Output the [x, y] coordinate of the center of the cell containing the given text.  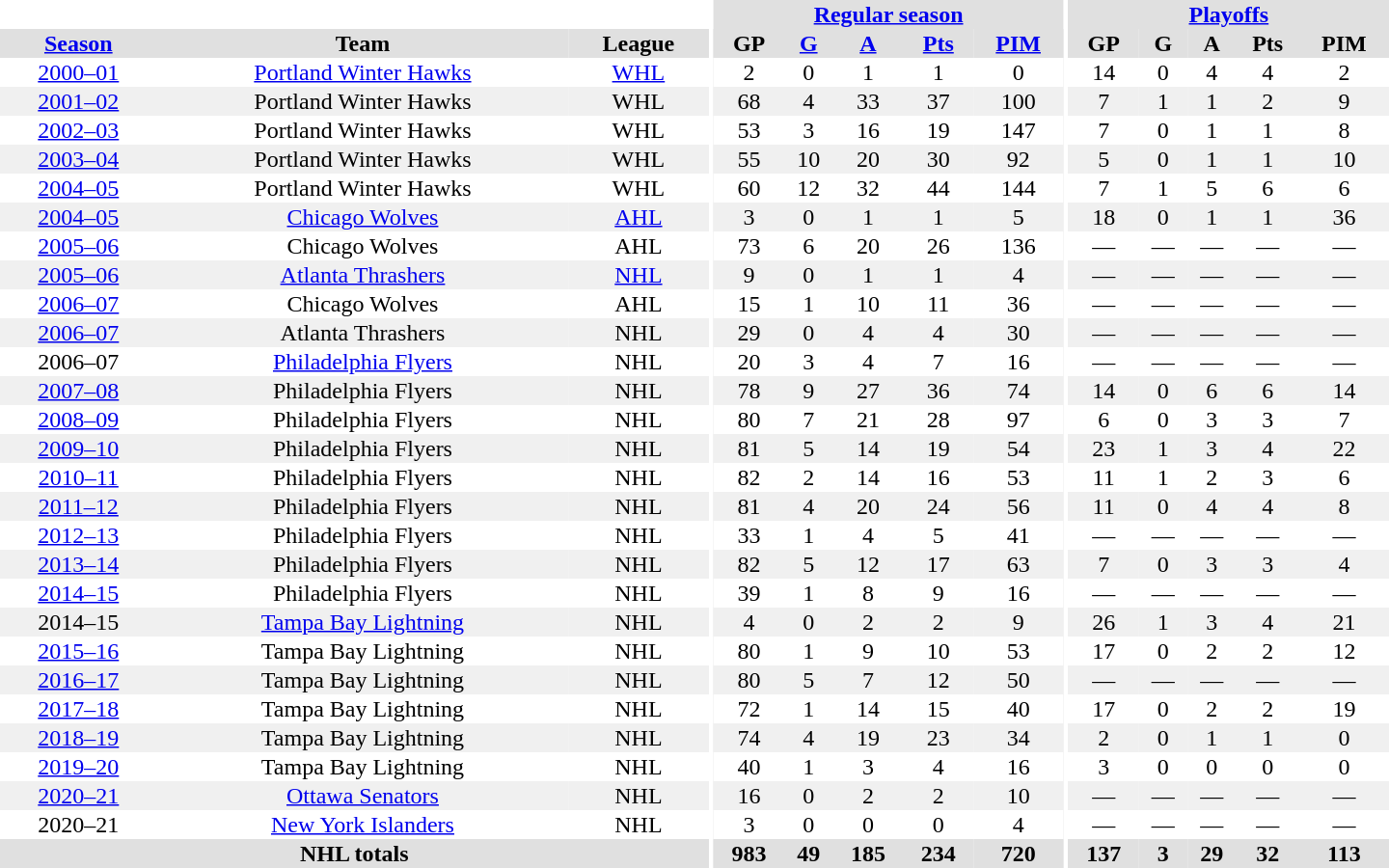
41 [1019, 535]
97 [1019, 420]
34 [1019, 738]
NHL totals [355, 854]
Season [79, 43]
39 [749, 593]
50 [1019, 680]
92 [1019, 159]
24 [938, 506]
2000–01 [79, 72]
54 [1019, 448]
2009–10 [79, 448]
2016–17 [79, 680]
League [639, 43]
63 [1019, 564]
137 [1103, 854]
113 [1345, 854]
Ottawa Senators [363, 796]
2002–03 [79, 130]
2003–04 [79, 159]
2018–19 [79, 738]
2008–09 [79, 420]
Playoffs [1229, 14]
185 [868, 854]
73 [749, 246]
New York Islanders [363, 825]
144 [1019, 188]
18 [1103, 217]
78 [749, 391]
136 [1019, 246]
44 [938, 188]
2017–18 [79, 709]
22 [1345, 448]
55 [749, 159]
68 [749, 101]
147 [1019, 130]
72 [749, 709]
2011–12 [79, 506]
983 [749, 854]
2012–13 [79, 535]
37 [938, 101]
2015–16 [79, 651]
2013–14 [79, 564]
2010–11 [79, 477]
49 [808, 854]
2007–08 [79, 391]
100 [1019, 101]
28 [938, 420]
56 [1019, 506]
27 [868, 391]
Regular season [888, 14]
60 [749, 188]
234 [938, 854]
2001–02 [79, 101]
720 [1019, 854]
Team [363, 43]
2019–20 [79, 767]
